Locate the cell with the specified text and output its [x, y] center coordinate. 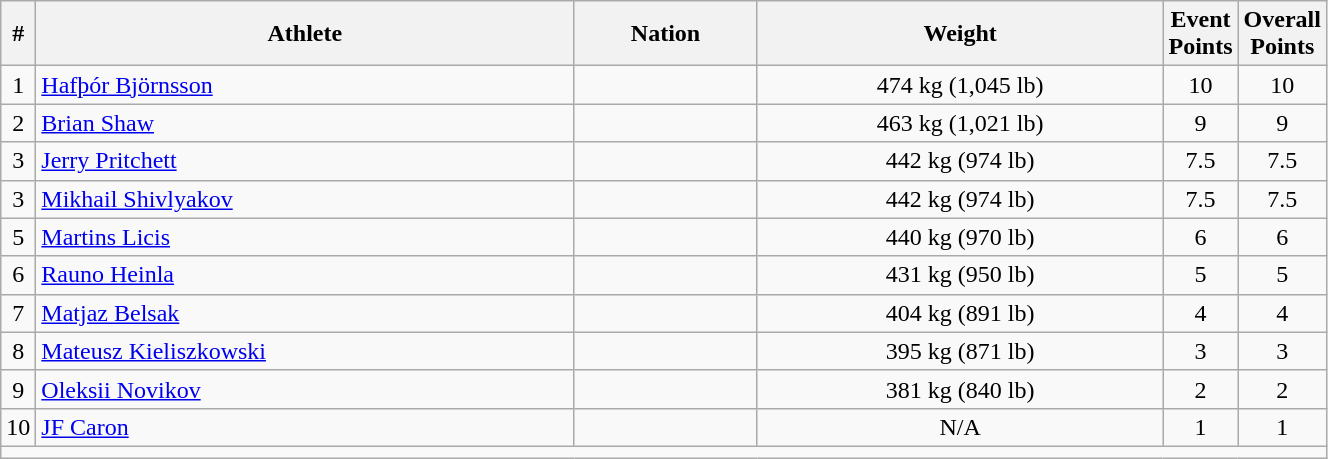
474 kg (1,045 lb) [960, 85]
Jerry Pritchett [305, 161]
7 [18, 313]
Weight [960, 34]
431 kg (950 lb) [960, 275]
Athlete [305, 34]
463 kg (1,021 lb) [960, 123]
Oleksii Novikov [305, 389]
381 kg (840 lb) [960, 389]
Brian Shaw [305, 123]
440 kg (970 lb) [960, 237]
Nation [666, 34]
Mikhail Shivlyakov [305, 199]
N/A [960, 427]
Mateusz Kieliszkowski [305, 351]
395 kg (871 lb) [960, 351]
Overall Points [1282, 34]
JF Caron [305, 427]
Martins Licis [305, 237]
404 kg (891 lb) [960, 313]
Event Points [1200, 34]
Matjaz Belsak [305, 313]
Rauno Heinla [305, 275]
# [18, 34]
8 [18, 351]
Hafþór Björnsson [305, 85]
